Scan for the cell matching the given text and deliver its (X, Y) coordinate at center. 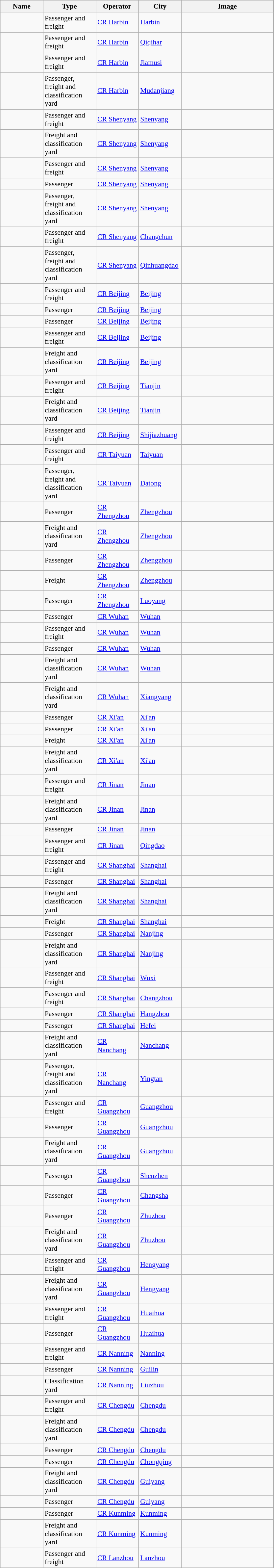
Mudanjiang (160, 91)
Qiqihar (160, 42)
Harbin (160, 22)
Taiyuan (160, 455)
Classification yard (69, 1385)
Changchun (160, 237)
Hangzhou (160, 1014)
Operator (117, 6)
Luoyang (160, 600)
Changzhou (160, 998)
Name (22, 6)
Lanzhou (160, 1558)
Guilin (160, 1370)
Wuxi (160, 978)
Nanchang (160, 1046)
Yingtan (160, 1079)
Datong (160, 483)
Shenzhen (160, 1176)
Nanning (160, 1353)
Chongqing (160, 1462)
Hefei (160, 1026)
Jiamusi (160, 63)
Type (69, 6)
Xiangyang (160, 697)
Shijiazhuang (160, 434)
Changsha (160, 1196)
City (160, 6)
Qinhuangdao (160, 265)
Image (227, 6)
Qingdao (160, 845)
CR Lanzhou (117, 1558)
Liuzhou (160, 1385)
